Return the [x, y] coordinate for the center point of the cell that contains the specified text.  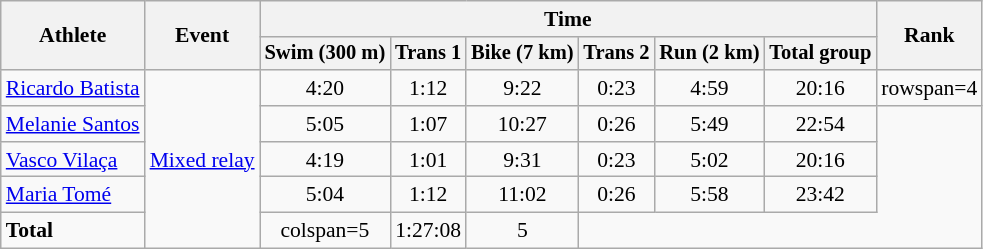
9:22 [522, 88]
4:20 [325, 88]
9:31 [522, 160]
Maria Tomé [73, 195]
22:54 [820, 124]
Swim (300 m) [325, 54]
Mixed relay [202, 159]
rowspan=4 [929, 88]
Total [73, 231]
Ricardo Batista [73, 88]
23:42 [820, 195]
Total group [820, 54]
colspan=5 [325, 231]
Melanie Santos [73, 124]
Vasco Vilaça [73, 160]
Run (2 km) [709, 54]
5 [522, 231]
4:59 [709, 88]
5:05 [325, 124]
5:58 [709, 195]
5:02 [709, 160]
Athlete [73, 36]
1:07 [428, 124]
10:27 [522, 124]
5:49 [709, 124]
Event [202, 36]
5:04 [325, 195]
11:02 [522, 195]
Trans 1 [428, 54]
Rank [929, 36]
4:19 [325, 160]
Time [568, 19]
Bike (7 km) [522, 54]
1:27:08 [428, 231]
1:01 [428, 160]
Trans 2 [616, 54]
